Extract the (X, Y) coordinate from the center of the cell holding the provided text.  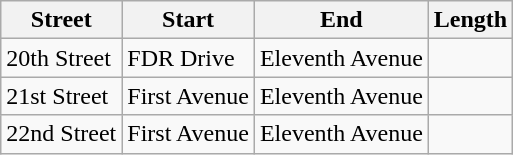
Length (470, 20)
21st Street (62, 96)
22nd Street (62, 134)
FDR Drive (188, 58)
20th Street (62, 58)
End (341, 20)
Street (62, 20)
Start (188, 20)
